Scan for the cell matching the given text and deliver its (x, y) coordinate at center. 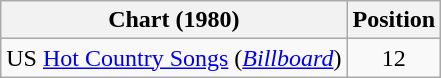
12 (394, 58)
Chart (1980) (174, 20)
US Hot Country Songs (Billboard) (174, 58)
Position (394, 20)
